Search for the cell housing the specified text and yield its [X, Y] center coordinate. 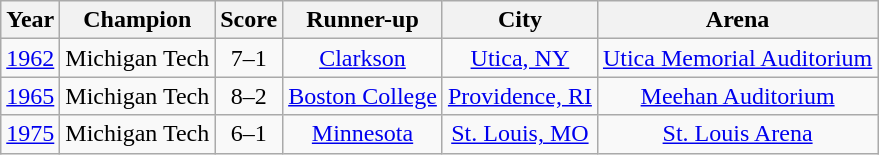
Year [30, 20]
6–1 [249, 134]
Champion [138, 20]
7–1 [249, 58]
St. Louis Arena [737, 134]
Providence, RI [520, 96]
Clarkson [363, 58]
Utica Memorial Auditorium [737, 58]
Meehan Auditorium [737, 96]
Utica, NY [520, 58]
1975 [30, 134]
City [520, 20]
Boston College [363, 96]
1965 [30, 96]
St. Louis, MO [520, 134]
Minnesota [363, 134]
Arena [737, 20]
Runner-up [363, 20]
8–2 [249, 96]
1962 [30, 58]
Score [249, 20]
